Find where the given text appears and provide that cell's center as [x, y] coordinate. 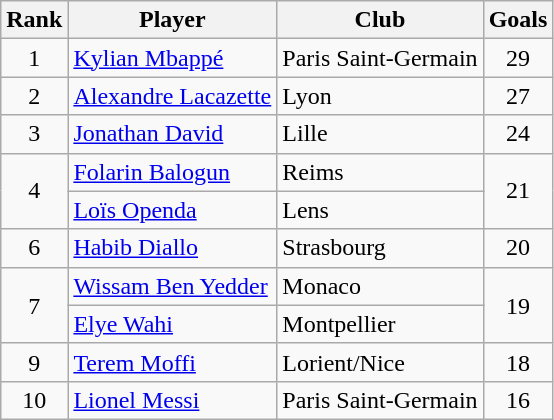
1 [34, 58]
19 [518, 305]
21 [518, 191]
Player [172, 20]
Elye Wahi [172, 324]
Strasbourg [380, 248]
Loïs Openda [172, 210]
Lyon [380, 96]
2 [34, 96]
Folarin Balogun [172, 172]
20 [518, 248]
Habib Diallo [172, 248]
4 [34, 191]
7 [34, 305]
6 [34, 248]
Lionel Messi [172, 400]
Lille [380, 134]
Goals [518, 20]
Club [380, 20]
Reims [380, 172]
18 [518, 362]
29 [518, 58]
Monaco [380, 286]
Alexandre Lacazette [172, 96]
Rank [34, 20]
Jonathan David [172, 134]
9 [34, 362]
Kylian Mbappé [172, 58]
Montpellier [380, 324]
Terem Moffi [172, 362]
Lorient/Nice [380, 362]
Lens [380, 210]
3 [34, 134]
Wissam Ben Yedder [172, 286]
10 [34, 400]
24 [518, 134]
16 [518, 400]
27 [518, 96]
